Scan for the cell matching the given text and deliver its (X, Y) coordinate at center. 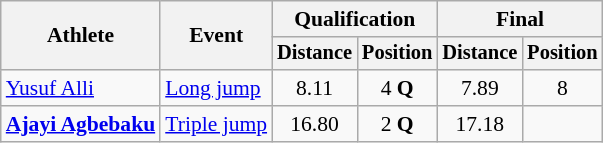
16.80 (314, 124)
8 (562, 88)
2 Q (397, 124)
Qualification (354, 19)
8.11 (314, 88)
Triple jump (216, 124)
Long jump (216, 88)
4 Q (397, 88)
17.18 (480, 124)
Yusuf Alli (80, 88)
Ajayi Agbebaku (80, 124)
Event (216, 36)
Athlete (80, 36)
7.89 (480, 88)
Final (520, 19)
